Detect which cell encompasses the target text, then output its (x, y) center coordinate. 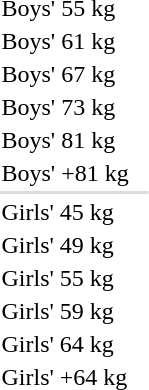
Girls' 45 kg (65, 212)
Girls' 59 kg (65, 311)
Girls' 64 kg (65, 344)
Boys' 61 kg (65, 41)
Girls' 49 kg (65, 245)
Boys' 73 kg (65, 107)
Boys' 81 kg (65, 140)
Boys' +81 kg (65, 173)
Girls' 55 kg (65, 278)
Boys' 67 kg (65, 74)
